Output the (X, Y) coordinate of the center of the cell containing the given text.  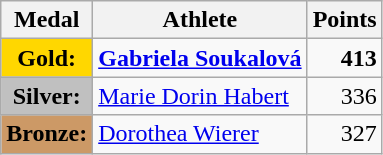
Medal (47, 20)
Athlete (200, 20)
Gold: (47, 58)
327 (344, 134)
Silver: (47, 96)
413 (344, 58)
Points (344, 20)
336 (344, 96)
Bronze: (47, 134)
Dorothea Wierer (200, 134)
Marie Dorin Habert (200, 96)
Gabriela Soukalová (200, 58)
